Extract the (X, Y) coordinate from the center of the cell holding the provided text.  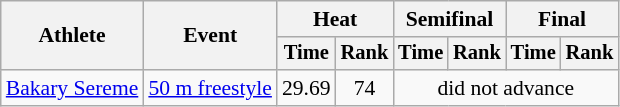
Semifinal (449, 19)
Athlete (72, 36)
74 (365, 88)
Event (210, 36)
Final (562, 19)
Bakary Sereme (72, 88)
Heat (335, 19)
29.69 (306, 88)
50 m freestyle (210, 88)
did not advance (506, 88)
